Scan for the cell matching the given text and deliver its (X, Y) coordinate at center. 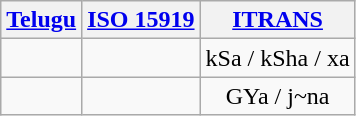
ITRANS (278, 20)
kSa / kSha / xa (278, 58)
ISO 15919 (141, 20)
GYa / j~na (278, 96)
Telugu (42, 20)
